Provide the (X, Y) coordinate of the cell's center where the given text is located.  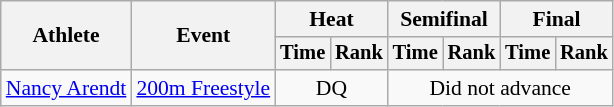
DQ (331, 88)
200m Freestyle (203, 88)
Final (556, 19)
Athlete (66, 36)
Nancy Arendt (66, 88)
Event (203, 36)
Semifinal (444, 19)
Did not advance (500, 88)
Heat (331, 19)
